Pinpoint the cell where the given text exists, returning its (X, Y) midpoint coordinate. 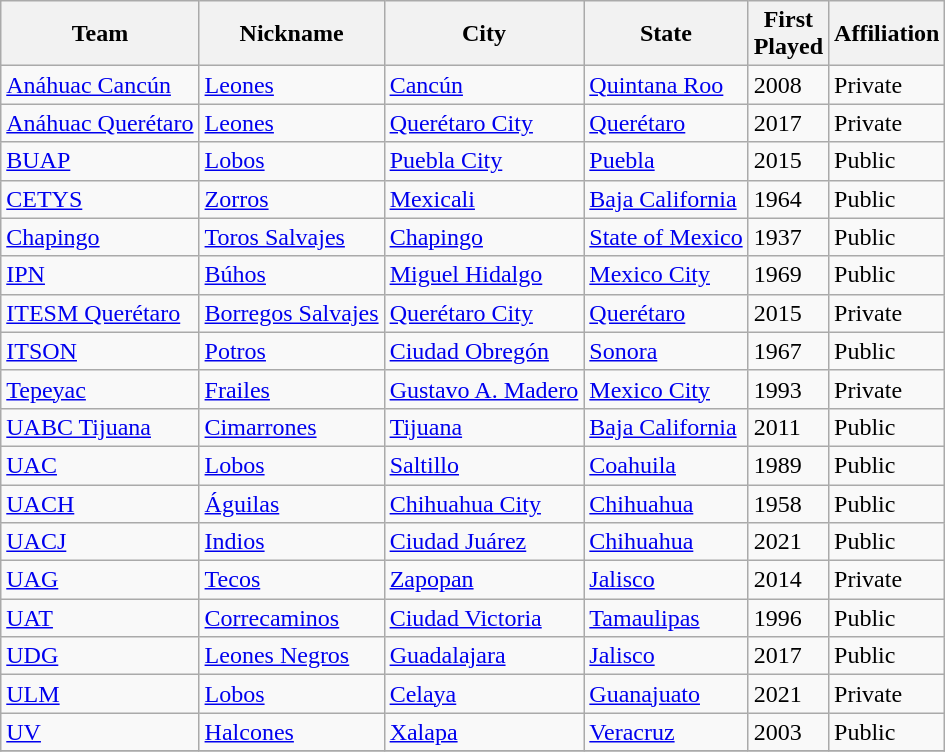
UAC (100, 465)
BUAP (100, 161)
1989 (788, 465)
Nickname (292, 34)
Ciudad Obregón (484, 351)
2014 (788, 580)
CETYS (100, 199)
UAT (100, 618)
Cimarrones (292, 427)
ULM (100, 694)
2011 (788, 427)
Leones Negros (292, 656)
Quintana Roo (666, 85)
Borregos Salvajes (292, 313)
ITSON (100, 351)
State of Mexico (666, 237)
Mexicali (484, 199)
Frailes (292, 389)
ITESM Querétaro (100, 313)
Guanajuato (666, 694)
Águilas (292, 503)
Celaya (484, 694)
Puebla (666, 161)
Xalapa (484, 732)
Guadalajara (484, 656)
1996 (788, 618)
1964 (788, 199)
UACJ (100, 542)
1967 (788, 351)
1958 (788, 503)
Zorros (292, 199)
Cancún (484, 85)
1969 (788, 275)
Coahuila (666, 465)
FirstPlayed (788, 34)
Team (100, 34)
Indios (292, 542)
Puebla City (484, 161)
Tijuana (484, 427)
2003 (788, 732)
UABC Tijuana (100, 427)
Sonora (666, 351)
State (666, 34)
Anáhuac Cancún (100, 85)
Anáhuac Querétaro (100, 123)
Toros Salvajes (292, 237)
UAG (100, 580)
Potros (292, 351)
IPN (100, 275)
Affiliation (887, 34)
Miguel Hidalgo (484, 275)
1937 (788, 237)
Búhos (292, 275)
2008 (788, 85)
Correcaminos (292, 618)
Gustavo A. Madero (484, 389)
Tepeyac (100, 389)
Ciudad Victoria (484, 618)
UACH (100, 503)
Ciudad Juárez (484, 542)
Zapopan (484, 580)
Halcones (292, 732)
UV (100, 732)
Tamaulipas (666, 618)
Chihuahua City (484, 503)
Veracruz (666, 732)
City (484, 34)
Tecos (292, 580)
Saltillo (484, 465)
UDG (100, 656)
1993 (788, 389)
